Scan for the cell matching the given text and deliver its [X, Y] coordinate at center. 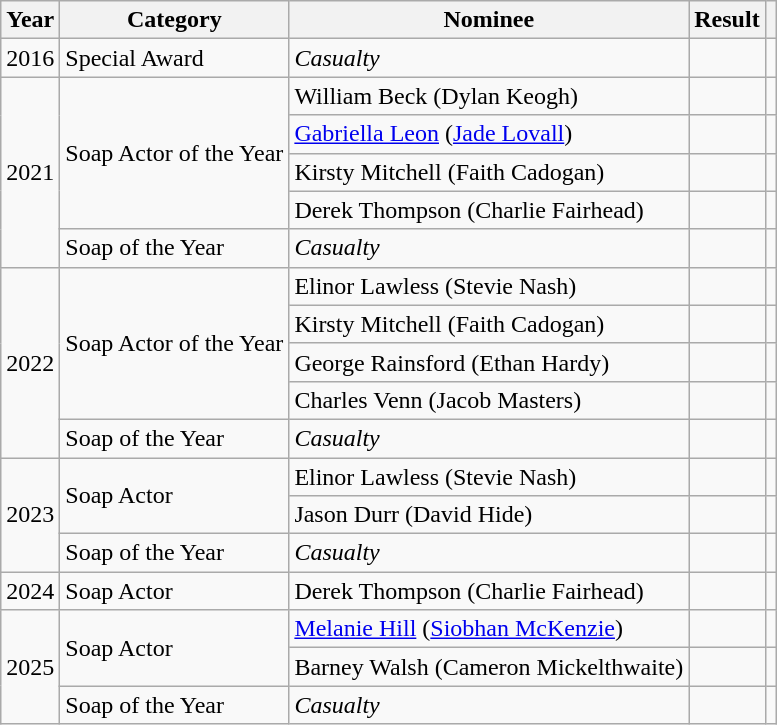
Jason Durr (David Hide) [489, 515]
Charles Venn (Jacob Masters) [489, 400]
Nominee [489, 20]
2023 [30, 515]
2025 [30, 667]
Category [174, 20]
William Beck (Dylan Keogh) [489, 96]
Barney Walsh (Cameron Mickelthwaite) [489, 667]
Melanie Hill (Siobhan McKenzie) [489, 629]
2021 [30, 172]
George Rainsford (Ethan Hardy) [489, 362]
2022 [30, 362]
2016 [30, 58]
Special Award [174, 58]
Year [30, 20]
Gabriella Leon (Jade Lovall) [489, 134]
2024 [30, 591]
Result [727, 20]
